Extract the (X, Y) coordinate from the center of the cell holding the provided text.  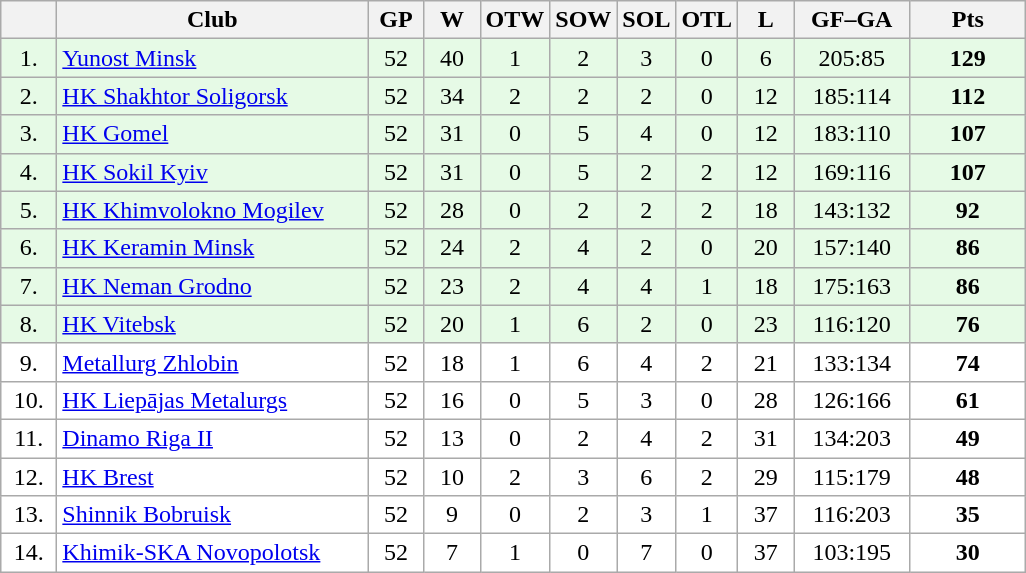
6. (29, 248)
HK Liepājas Metalurgs (212, 400)
10. (29, 400)
9 (452, 515)
169:116 (852, 172)
Yunost Minsk (212, 58)
13. (29, 515)
103:195 (852, 553)
Metallurg Zhlobin (212, 362)
205:85 (852, 58)
HK Brest (212, 477)
48 (968, 477)
L (766, 20)
35 (968, 515)
129 (968, 58)
16 (452, 400)
133:134 (852, 362)
4. (29, 172)
13 (452, 438)
9. (29, 362)
2. (29, 96)
126:166 (852, 400)
Khimik-SKA Novopolotsk (212, 553)
24 (452, 248)
12. (29, 477)
W (452, 20)
10 (452, 477)
112 (968, 96)
SOW (584, 20)
74 (968, 362)
HK Keramin Minsk (212, 248)
183:110 (852, 134)
21 (766, 362)
3. (29, 134)
SOL (646, 20)
5. (29, 210)
30 (968, 553)
61 (968, 400)
HK Vitebsk (212, 324)
157:140 (852, 248)
11. (29, 438)
116:120 (852, 324)
40 (452, 58)
Dinamo Riga II (212, 438)
143:132 (852, 210)
HK Sokil Kyiv (212, 172)
34 (452, 96)
Shinnik Bobruisk (212, 515)
14. (29, 553)
HK Gomel (212, 134)
116:203 (852, 515)
HK Shakhtor Soligorsk (212, 96)
OTL (707, 20)
115:179 (852, 477)
Club (212, 20)
HK Neman Grodno (212, 286)
185:114 (852, 96)
Pts (968, 20)
OTW (515, 20)
92 (968, 210)
HK Khimvolokno Mogilev (212, 210)
49 (968, 438)
76 (968, 324)
175:163 (852, 286)
134:203 (852, 438)
GF–GA (852, 20)
29 (766, 477)
GP (396, 20)
8. (29, 324)
7. (29, 286)
1. (29, 58)
